Determine the [x, y] coordinate at the center of the cell enclosing the given text.  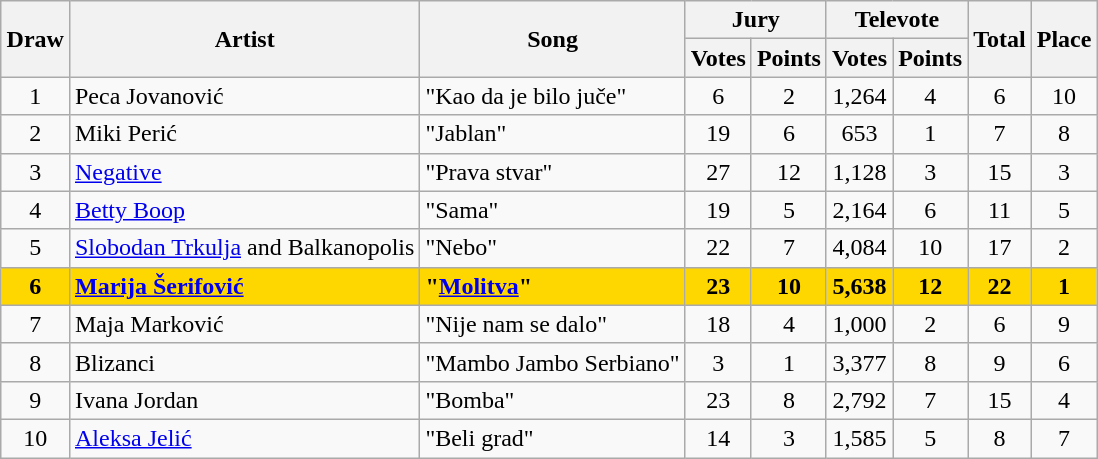
Jury [756, 20]
Blizanci [244, 362]
Miki Perić [244, 134]
653 [859, 134]
Song [552, 39]
"Kao da je bilo juče" [552, 96]
27 [718, 172]
"Jablan" [552, 134]
4,084 [859, 248]
1,000 [859, 324]
11 [1000, 210]
2,164 [859, 210]
Artist [244, 39]
17 [1000, 248]
Ivana Jordan [244, 400]
3,377 [859, 362]
Peca Jovanović [244, 96]
2,792 [859, 400]
Televote [896, 20]
"Molitva" [552, 286]
Marija Šerifović [244, 286]
"Nije nam se dalo" [552, 324]
Negative [244, 172]
Slobodan Trkulja and Balkanopolis [244, 248]
Betty Boop [244, 210]
Draw [35, 39]
18 [718, 324]
14 [718, 438]
"Bomba" [552, 400]
Maja Marković [244, 324]
5,638 [859, 286]
Total [1000, 39]
1,128 [859, 172]
"Sama" [552, 210]
"Beli grad" [552, 438]
"Prava stvar" [552, 172]
1,585 [859, 438]
1,264 [859, 96]
Aleksa Jelić [244, 438]
Place [1064, 39]
"Mambo Jambo Serbiano" [552, 362]
"Nebo" [552, 248]
